Scan for the cell matching the given text and deliver its (X, Y) coordinate at center. 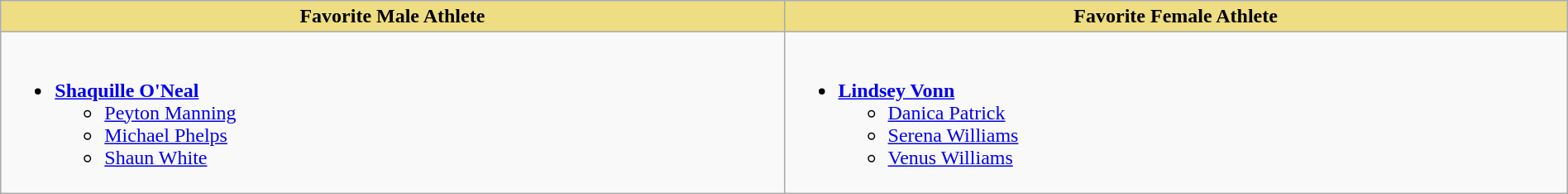
Favorite Female Athlete (1176, 17)
Lindsey VonnDanica PatrickSerena WilliamsVenus Williams (1176, 113)
Shaquille O'NealPeyton ManningMichael PhelpsShaun White (392, 113)
Favorite Male Athlete (392, 17)
